Output the (x, y) coordinate of the center of the cell containing the given text.  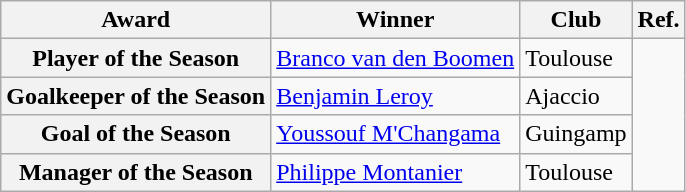
Manager of the Season (136, 172)
Youssouf M'Changama (396, 134)
Goal of the Season (136, 134)
Branco van den Boomen (396, 58)
Ref. (658, 20)
Benjamin Leroy (396, 96)
Winner (396, 20)
Goalkeeper of the Season (136, 96)
Club (576, 20)
Guingamp (576, 134)
Ajaccio (576, 96)
Philippe Montanier (396, 172)
Award (136, 20)
Player of the Season (136, 58)
